Scan for the cell matching the given text and deliver its [X, Y] coordinate at center. 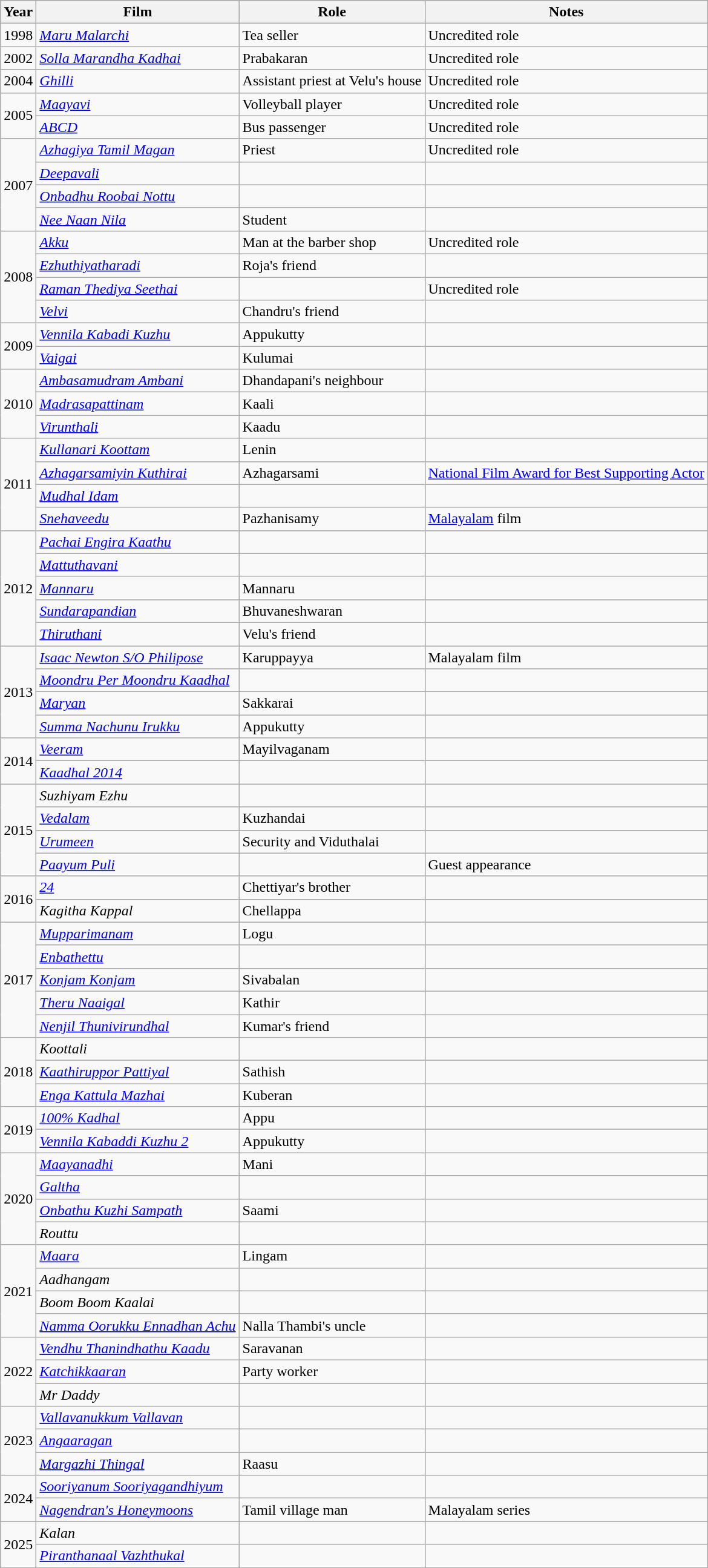
Assistant priest at Velu's house [332, 81]
Notes [566, 12]
Sivabalan [332, 980]
Lingam [332, 1256]
Kulumai [332, 358]
Lenin [332, 450]
Kumar's friend [332, 1026]
Chandru's friend [332, 312]
Bhuvaneshwaran [332, 611]
ABCD [138, 127]
Akku [138, 242]
Veeram [138, 749]
Boom Boom Kaalai [138, 1302]
Onbathu Kuzhi Sampath [138, 1210]
Chellappa [332, 911]
Velvi [138, 312]
Enbathettu [138, 957]
Ezhuthiyatharadi [138, 265]
Kaadhal 2014 [138, 772]
Maara [138, 1256]
Logu [332, 934]
Sundarapandian [138, 611]
2013 [18, 691]
National Film Award for Best Supporting Actor [566, 473]
2010 [18, 404]
Mr Daddy [138, 1394]
Role [332, 12]
Mupparimanam [138, 934]
Party worker [332, 1371]
Kaali [332, 404]
2009 [18, 346]
Mayilvaganam [332, 749]
Routtu [138, 1233]
Summa Nachunu Irukku [138, 726]
Kathir [332, 1003]
Katchikkaaran [138, 1371]
Ambasamudram Ambani [138, 381]
Mani [332, 1164]
Vaigai [138, 358]
Azhagiya Tamil Magan [138, 150]
Koottali [138, 1049]
Pachai Engira Kaathu [138, 542]
Priest [332, 150]
Madrasapattinam [138, 404]
Ghilli [138, 81]
Guest appearance [566, 865]
Vallavanukkum Vallavan [138, 1418]
Nenjil Thunivirundhal [138, 1026]
Kaathiruppor Pattiyal [138, 1072]
Maayavi [138, 104]
Piranthanaal Vazhthukal [138, 1556]
Nee Naan Nila [138, 219]
Prabakaran [332, 58]
Solla Marandha Kadhai [138, 58]
2002 [18, 58]
Namma Oorukku Ennadhan Achu [138, 1325]
Kagitha Kappal [138, 911]
Thiruthani [138, 634]
Man at the barber shop [332, 242]
Paayum Puli [138, 865]
Deepavali [138, 173]
Aadhangam [138, 1279]
Volleyball player [332, 104]
Konjam Konjam [138, 980]
Roja's friend [332, 265]
2007 [18, 185]
Vennila Kabadi Kuzhu [138, 335]
Mudhal Idam [138, 496]
Mattuthavani [138, 565]
2019 [18, 1130]
2022 [18, 1371]
2020 [18, 1199]
2015 [18, 830]
24 [138, 888]
Sakkarai [332, 703]
Film [138, 12]
Virunthali [138, 427]
Suzhiyam Ezhu [138, 796]
Saravanan [332, 1348]
2005 [18, 116]
2011 [18, 484]
Vennila Kabaddi Kuzhu 2 [138, 1141]
Student [332, 219]
Tamil village man [332, 1510]
2023 [18, 1441]
Kalan [138, 1533]
Kullanari Koottam [138, 450]
Nalla Thambi's uncle [332, 1325]
Snehaveedu [138, 519]
Year [18, 12]
Bus passenger [332, 127]
Azhagarsami [332, 473]
Maru Malarchi [138, 35]
Sooriyanum Sooriyagandhiyum [138, 1487]
Saami [332, 1210]
2025 [18, 1544]
Raman Thediya Seethai [138, 289]
Kuzhandai [332, 819]
Karuppayya [332, 657]
Galtha [138, 1187]
Maryan [138, 703]
Raasu [332, 1464]
Moondru Per Moondru Kaadhal [138, 680]
Kaadu [332, 427]
Malayalam series [566, 1510]
Theru Naaigal [138, 1003]
Velu's friend [332, 634]
2014 [18, 761]
2008 [18, 277]
Angaaragan [138, 1441]
Margazhi Thingal [138, 1464]
Chettiyar's brother [332, 888]
Azhagarsamiyin Kuthirai [138, 473]
Security and Viduthalai [332, 842]
Isaac Newton S/O Philipose [138, 657]
2021 [18, 1291]
100% Kadhal [138, 1118]
Enga Kattula Mazhai [138, 1095]
2024 [18, 1498]
Sathish [332, 1072]
Nagendran's Honeymoons [138, 1510]
Vendhu Thanindhathu Kaadu [138, 1348]
Kuberan [332, 1095]
Pazhanisamy [332, 519]
Dhandapani's neighbour [332, 381]
Appu [332, 1118]
1998 [18, 35]
2016 [18, 899]
2017 [18, 980]
2018 [18, 1072]
Vedalam [138, 819]
Urumeen [138, 842]
2004 [18, 81]
Maayanadhi [138, 1164]
2012 [18, 588]
Tea seller [332, 35]
Onbadhu Roobai Nottu [138, 196]
